Find where the given text appears and provide that cell's center as [X, Y] coordinate. 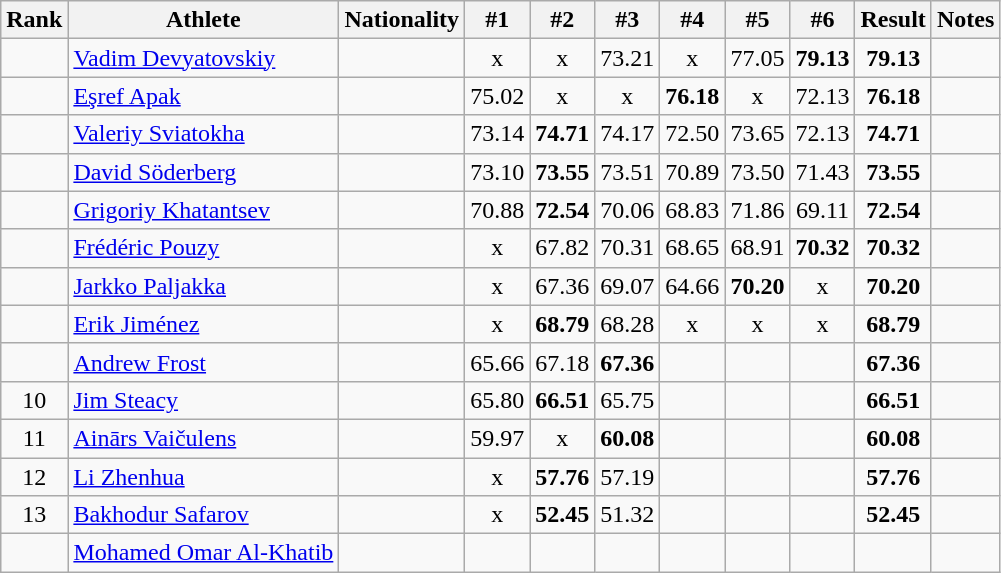
68.91 [758, 248]
51.32 [628, 515]
12 [34, 477]
10 [34, 400]
74.17 [628, 134]
70.89 [692, 172]
59.97 [498, 438]
Grigoriy Khatantsev [204, 210]
73.50 [758, 172]
Vadim Devyatovskiy [204, 58]
#4 [692, 20]
65.66 [498, 362]
77.05 [758, 58]
Erik Jiménez [204, 324]
67.18 [562, 362]
Eşref Apak [204, 96]
75.02 [498, 96]
Athlete [204, 20]
Bakhodur Safarov [204, 515]
65.80 [498, 400]
71.86 [758, 210]
13 [34, 515]
#2 [562, 20]
73.65 [758, 134]
73.14 [498, 134]
Valeriy Sviatokha [204, 134]
#1 [498, 20]
Nationality [402, 20]
69.07 [628, 286]
69.11 [822, 210]
68.65 [692, 248]
Ainārs Vaičulens [204, 438]
#5 [758, 20]
70.31 [628, 248]
70.88 [498, 210]
Andrew Frost [204, 362]
Li Zhenhua [204, 477]
68.28 [628, 324]
65.75 [628, 400]
#3 [628, 20]
Notes [965, 20]
70.06 [628, 210]
David Söderberg [204, 172]
73.10 [498, 172]
Mohamed Omar Al-Khatib [204, 553]
64.66 [692, 286]
71.43 [822, 172]
72.50 [692, 134]
Frédéric Pouzy [204, 248]
#6 [822, 20]
11 [34, 438]
67.82 [562, 248]
73.51 [628, 172]
Result [893, 20]
68.83 [692, 210]
57.19 [628, 477]
Jarkko Paljakka [204, 286]
Rank [34, 20]
Jim Steacy [204, 400]
73.21 [628, 58]
